Return the (x, y) coordinate for the center point of the cell that contains the specified text.  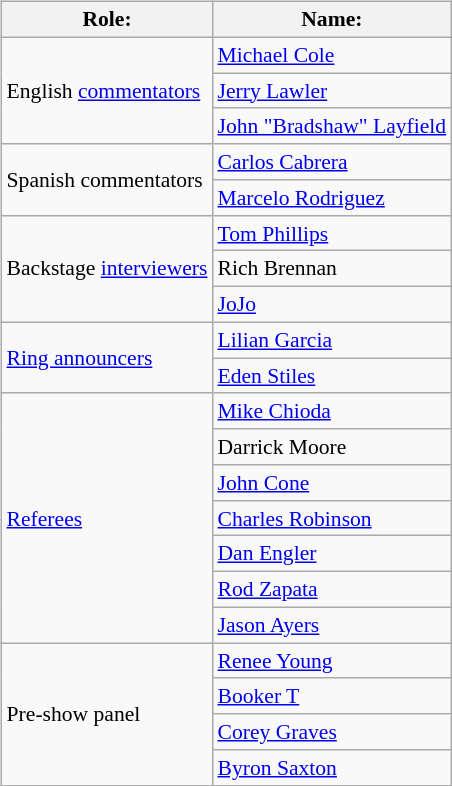
John "Bradshaw" Layfield (332, 126)
Eden Stiles (332, 376)
Ring announcers (108, 358)
Marcelo Rodriguez (332, 198)
JoJo (332, 305)
Pre-show panel (108, 714)
Carlos Cabrera (332, 162)
Jerry Lawler (332, 91)
Jason Ayers (332, 625)
English commentators (108, 90)
Backstage interviewers (108, 268)
Dan Engler (332, 554)
Lilian Garcia (332, 340)
Byron Saxton (332, 768)
Tom Phillips (332, 233)
Corey Graves (332, 732)
Referees (108, 518)
Name: (332, 20)
Rod Zapata (332, 590)
Rich Brennan (332, 269)
Mike Chioda (332, 411)
Michael Cole (332, 55)
John Cone (332, 483)
Darrick Moore (332, 447)
Renee Young (332, 661)
Role: (108, 20)
Booker T (332, 696)
Charles Robinson (332, 518)
Spanish commentators (108, 180)
